Return the (X, Y) coordinate for the center point of the cell that contains the specified text.  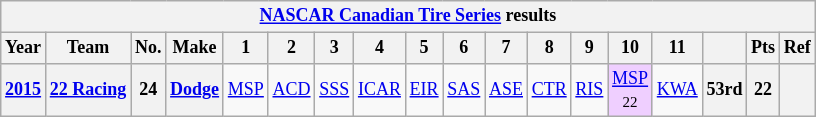
No. (148, 48)
NASCAR Canadian Tire Series results (408, 16)
9 (590, 48)
2 (292, 48)
KWA (677, 90)
ACD (292, 90)
Dodge (195, 90)
RIS (590, 90)
Ref (797, 48)
7 (506, 48)
11 (677, 48)
53rd (724, 90)
SSS (334, 90)
8 (549, 48)
22 (764, 90)
SAS (464, 90)
1 (246, 48)
ICAR (380, 90)
MSP (246, 90)
22 Racing (88, 90)
ASE (506, 90)
24 (148, 90)
Make (195, 48)
6 (464, 48)
4 (380, 48)
Pts (764, 48)
5 (424, 48)
10 (630, 48)
CTR (549, 90)
2015 (24, 90)
EIR (424, 90)
MSP22 (630, 90)
3 (334, 48)
Team (88, 48)
Year (24, 48)
